Scan for the cell matching the given text and deliver its (x, y) coordinate at center. 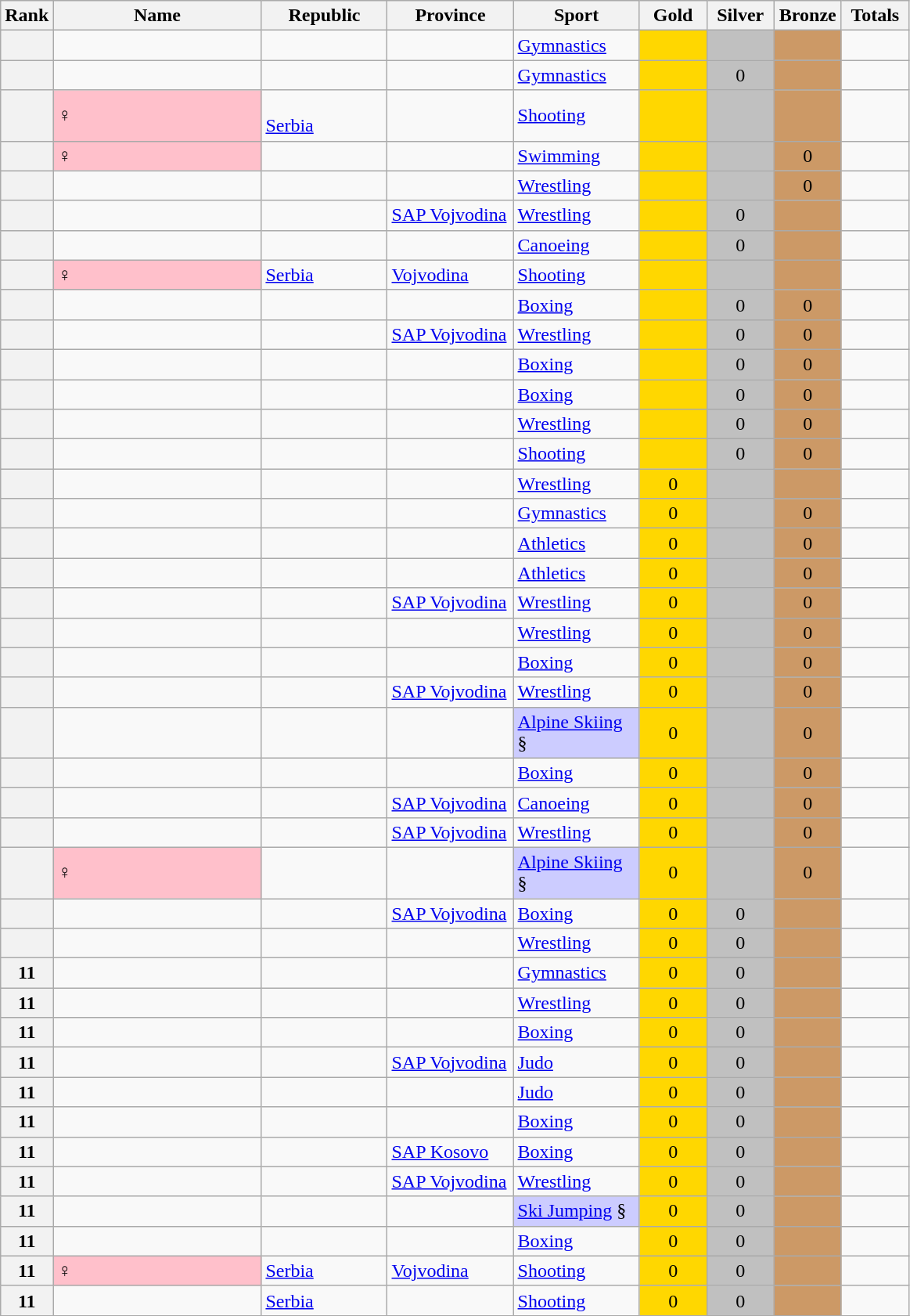
Gold (673, 16)
Rank (27, 16)
SAP Kosovo (451, 1152)
Swimming (576, 156)
Totals (875, 16)
Sport (576, 16)
Name (157, 16)
Province (451, 16)
Silver (740, 16)
Republic (324, 16)
Ski Jumping § (576, 1211)
Bronze (807, 16)
